Search for the cell housing the specified text and yield its (x, y) center coordinate. 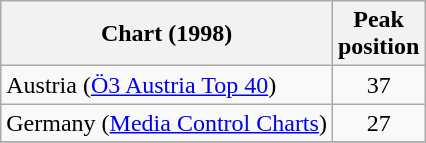
Germany (Media Control Charts) (167, 123)
Austria (Ö3 Austria Top 40) (167, 85)
37 (378, 85)
Peakposition (378, 34)
27 (378, 123)
Chart (1998) (167, 34)
